Capture the cell that displays the provided text and extract its [x, y] central coordinate. 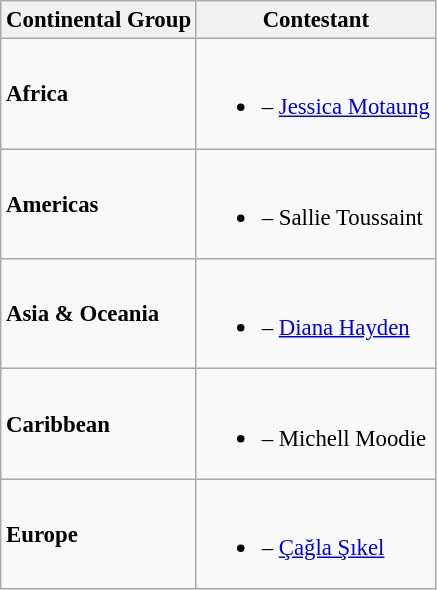
– Sallie Toussaint [316, 204]
Americas [99, 204]
Contestant [316, 20]
– Diana Hayden [316, 314]
Europe [99, 534]
Asia & Oceania [99, 314]
Africa [99, 94]
Continental Group [99, 20]
– Çağla Şıkel [316, 534]
– Jessica Motaung [316, 94]
Caribbean [99, 424]
– Michell Moodie [316, 424]
